Scan for the cell matching the given text and deliver its (X, Y) coordinate at center. 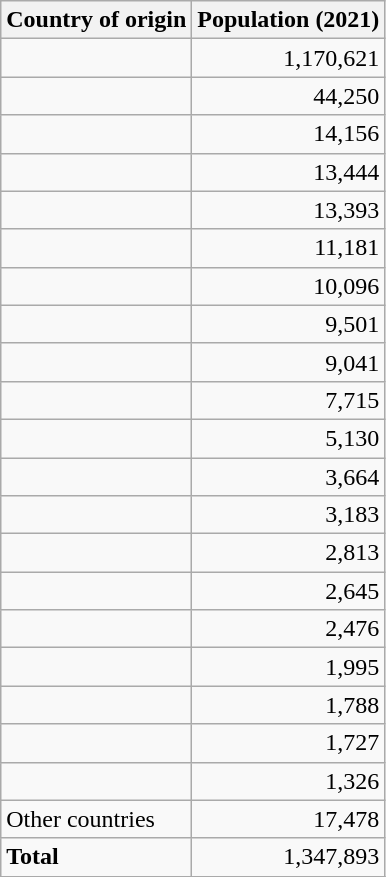
1,727 (288, 743)
5,130 (288, 438)
1,788 (288, 705)
Population (2021) (288, 20)
9,041 (288, 362)
1,170,621 (288, 58)
1,326 (288, 781)
11,181 (288, 248)
10,096 (288, 286)
2,813 (288, 553)
14,156 (288, 134)
2,645 (288, 591)
3,664 (288, 477)
Total (96, 857)
1,347,893 (288, 857)
3,183 (288, 515)
17,478 (288, 819)
44,250 (288, 96)
7,715 (288, 400)
Country of origin (96, 20)
2,476 (288, 629)
13,393 (288, 210)
9,501 (288, 324)
1,995 (288, 667)
Other countries (96, 819)
13,444 (288, 172)
